Find where the given text appears and provide that cell's center as (x, y) coordinate. 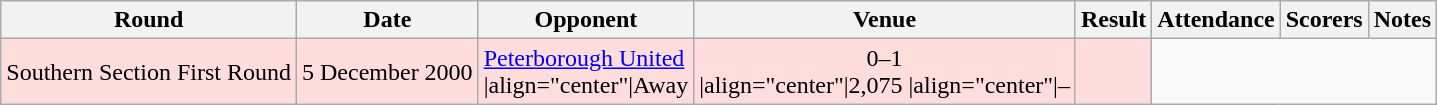
0–1|align="center"|2,075 |align="center"|– (885, 72)
Result (1113, 20)
5 December 2000 (387, 72)
Attendance (1216, 20)
Scorers (1324, 20)
Southern Section First Round (149, 72)
Opponent (586, 20)
Venue (885, 20)
Round (149, 20)
Peterborough United|align="center"|Away (586, 72)
Notes (1402, 20)
Date (387, 20)
